Find where the given text appears and provide that cell's center as [X, Y] coordinate. 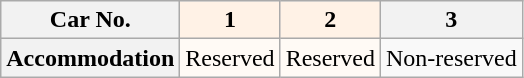
Accommodation [90, 58]
Non-reserved [452, 58]
Car No. [90, 20]
3 [452, 20]
2 [330, 20]
1 [230, 20]
